Return (x, y) of the center of cell containing provided text 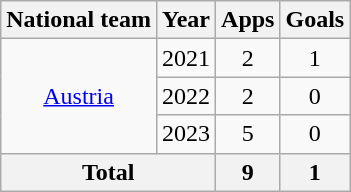
National team (79, 20)
Goals (315, 20)
Year (186, 20)
Apps (248, 20)
2021 (186, 58)
Austria (79, 96)
Total (108, 172)
2022 (186, 96)
2023 (186, 134)
9 (248, 172)
5 (248, 134)
